Scan for the cell matching the given text and deliver its [x, y] coordinate at center. 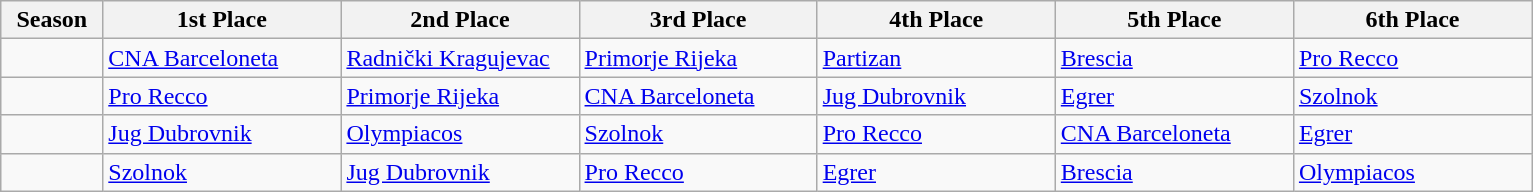
Season [52, 20]
2nd Place [460, 20]
1st Place [222, 20]
5th Place [1174, 20]
4th Place [936, 20]
3rd Place [698, 20]
6th Place [1412, 20]
Radnički Kragujevac [460, 58]
Partizan [936, 58]
